Scan for the cell matching the given text and deliver its [x, y] coordinate at center. 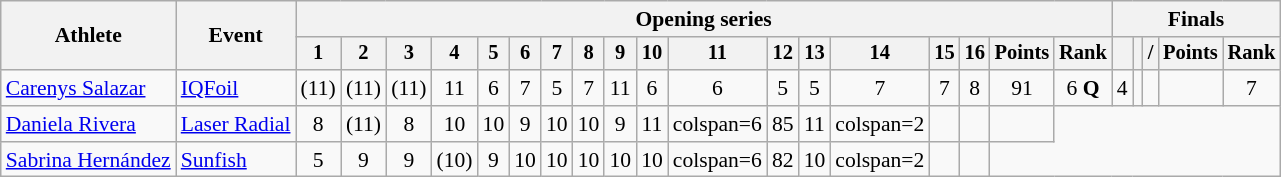
2 [364, 54]
12 [783, 54]
6 Q [1083, 88]
Finals [1196, 19]
Athlete [88, 36]
colspan=2 [880, 124]
colspan=6 [718, 124]
1 [318, 54]
Carenys Salazar [88, 88]
Daniela Rivera [88, 124]
16 [975, 54]
14 [880, 54]
3 [408, 54]
15 [944, 54]
Laser Radial [236, 124]
/ [1150, 54]
91 [1022, 88]
Event [236, 36]
Opening series [704, 19]
IQFoil [236, 88]
13 [815, 54]
85 [783, 124]
